Scan for the cell matching the given text and deliver its [X, Y] coordinate at center. 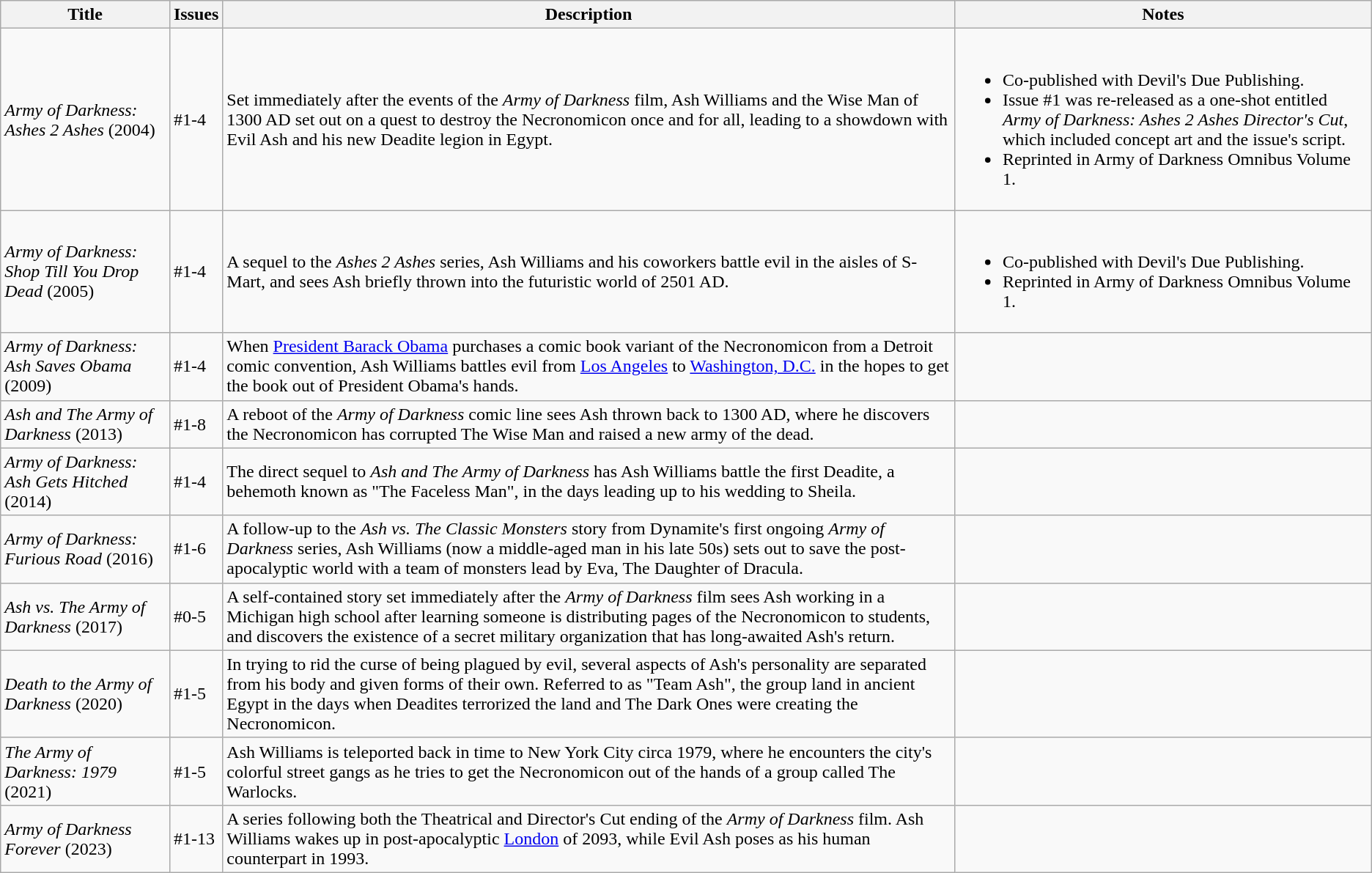
Ash and The Army of Darkness (2013) [85, 424]
Army of Darkness Forever (2023) [85, 839]
The Army of Darkness: 1979 (2021) [85, 771]
#1-6 [196, 549]
Title [85, 15]
#1-8 [196, 424]
Notes [1162, 15]
Army of Darkness: Shop Till You Drop Dead (2005) [85, 271]
Issues [196, 15]
Death to the Army of Darkness (2020) [85, 693]
Description [589, 15]
Co-published with Devil's Due Publishing.Reprinted in Army of Darkness Omnibus Volume 1. [1162, 271]
#1-13 [196, 839]
Army of Darkness: Ash Gets Hitched (2014) [85, 482]
#0-5 [196, 616]
Army of Darkness: Furious Road (2016) [85, 549]
Army of Darkness: Ashes 2 Ashes (2004) [85, 119]
Ash vs. The Army of Darkness (2017) [85, 616]
Army of Darkness: Ash Saves Obama (2009) [85, 366]
